From the cell containing the given text, extract its center point as [X, Y] coordinate. 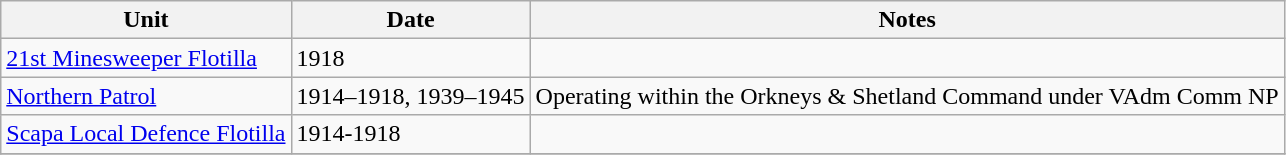
Notes [907, 20]
1914–1918, 1939–1945 [410, 96]
1918 [410, 58]
21st Minesweeper Flotilla [146, 58]
Northern Patrol [146, 96]
Unit [146, 20]
1914-1918 [410, 134]
Scapa Local Defence Flotilla [146, 134]
Date [410, 20]
Operating within the Orkneys & Shetland Command under VAdm Comm NP [907, 96]
